From the cell containing the given text, extract its center point as [x, y] coordinate. 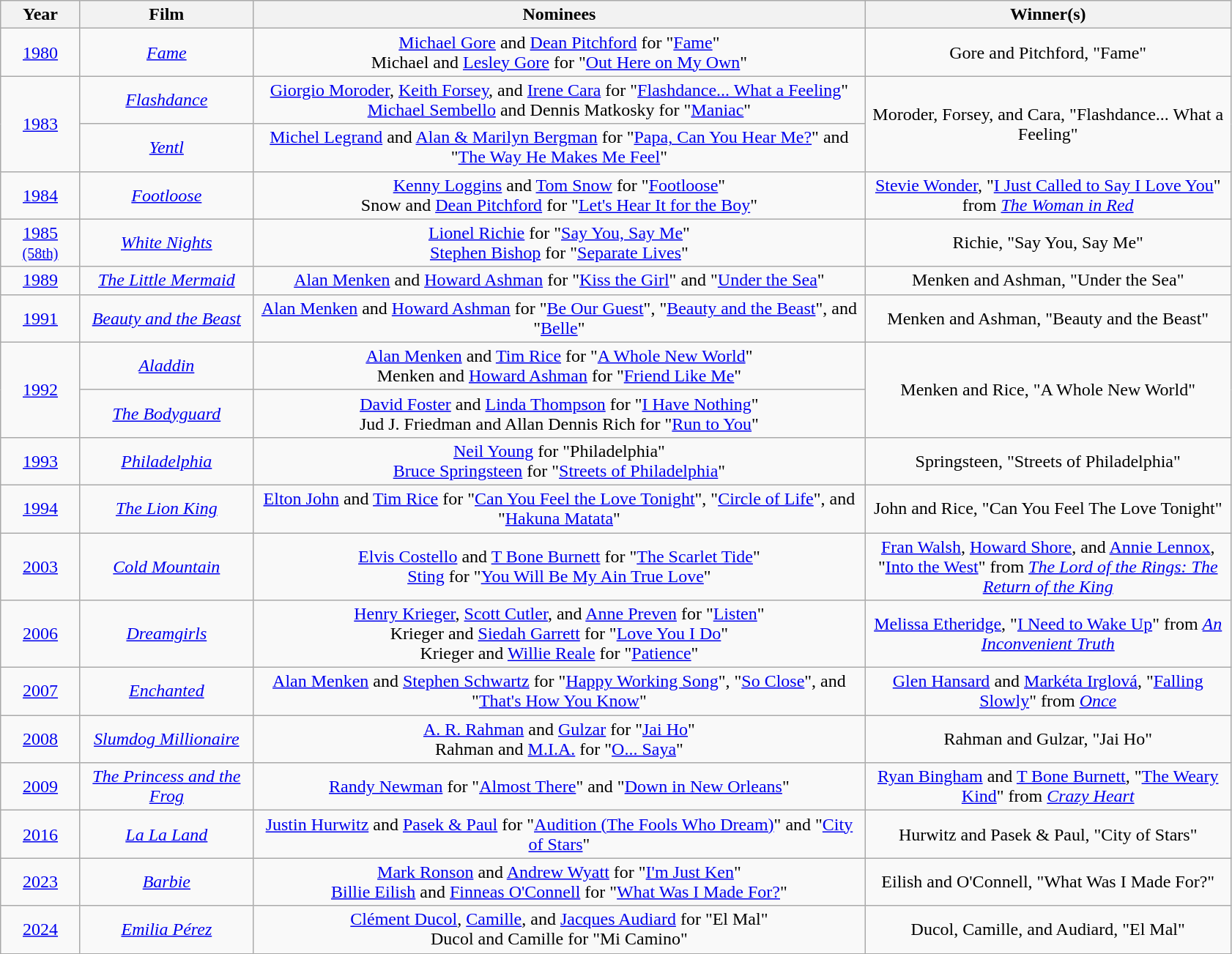
Philadelphia [166, 461]
John and Rice, "Can You Feel The Love Tonight" [1047, 508]
Emilia Pérez [166, 930]
Moroder, Forsey, and Cara, "Flashdance... What a Feeling" [1047, 124]
Yentl [166, 148]
Alan Menken and Howard Ashman for "Kiss the Girl" and "Under the Sea" [559, 280]
Ducol, Camille, and Audiard, "El Mal" [1047, 930]
Enchanted [166, 691]
1989 [41, 280]
Footloose [166, 195]
Henry Krieger, Scott Cutler, and Anne Preven for "Listen"Krieger and Siedah Garrett for "Love You I Do"Krieger and Willie Reale for "Patience" [559, 634]
Melissa Etheridge, "I Need to Wake Up" from An Inconvenient Truth [1047, 634]
Giorgio Moroder, Keith Forsey, and Irene Cara for "Flashdance... What a Feeling"Michael Sembello and Dennis Matkosky for "Maniac" [559, 100]
Justin Hurwitz and Pasek & Paul for "Audition (The Fools Who Dream)" and "City of Stars" [559, 835]
1983 [41, 124]
1984 [41, 195]
Slumdog Millionaire [166, 739]
Randy Newman for "Almost There" and "Down in New Orleans" [559, 786]
Kenny Loggins and Tom Snow for "Footloose"Snow and Dean Pitchford for "Let's Hear It for the Boy" [559, 195]
Film [166, 15]
Aladdin [166, 366]
The Princess and the Frog [166, 786]
The Little Mermaid [166, 280]
Stevie Wonder, "I Just Called to Say I Love You" from The Woman in Red [1047, 195]
1991 [41, 318]
Lionel Richie for "Say You, Say Me"Stephen Bishop for "Separate Lives" [559, 243]
1994 [41, 508]
2007 [41, 691]
2023 [41, 882]
Glen Hansard and Markéta Irglová, "Falling Slowly" from Once [1047, 691]
Mark Ronson and Andrew Wyatt for "I'm Just Ken"Billie Eilish and Finneas O'Connell for "What Was I Made For?" [559, 882]
Menken and Rice, "A Whole New World" [1047, 390]
Flashdance [166, 100]
Menken and Ashman, "Under the Sea" [1047, 280]
Cold Mountain [166, 567]
Fame [166, 53]
1980 [41, 53]
Alan Menken and Howard Ashman for "Be Our Guest", "Beauty and the Beast", and "Belle" [559, 318]
Neil Young for "Philadelphia"Bruce Springsteen for "Streets of Philadelphia" [559, 461]
Winner(s) [1047, 15]
1993 [41, 461]
Rahman and Gulzar, "Jai Ho" [1047, 739]
1992 [41, 390]
Eilish and O'Connell, "What Was I Made For?" [1047, 882]
2008 [41, 739]
Gore and Pitchford, "Fame" [1047, 53]
Michael Gore and Dean Pitchford for "Fame"Michael and Lesley Gore for "Out Here on My Own" [559, 53]
Beauty and the Beast [166, 318]
2024 [41, 930]
Menken and Ashman, "Beauty and the Beast" [1047, 318]
2016 [41, 835]
1985(58th) [41, 243]
2009 [41, 786]
2006 [41, 634]
White Nights [166, 243]
Year [41, 15]
La La Land [166, 835]
Nominees [559, 15]
Ryan Bingham and T Bone Burnett, "The Weary Kind" from Crazy Heart [1047, 786]
Alan Menken and Stephen Schwartz for "Happy Working Song", "So Close", and "That's How You Know" [559, 691]
Dreamgirls [166, 634]
Barbie [166, 882]
David Foster and Linda Thompson for "I Have Nothing"Jud J. Friedman and Allan Dennis Rich for "Run to You" [559, 413]
The Bodyguard [166, 413]
A. R. Rahman and Gulzar for "Jai Ho"Rahman and M.I.A. for "O... Saya" [559, 739]
Elvis Costello and T Bone Burnett for "The Scarlet Tide"Sting for "You Will Be My Ain True Love" [559, 567]
Springsteen, "Streets of Philadelphia" [1047, 461]
Michel Legrand and Alan & Marilyn Bergman for "Papa, Can You Hear Me?" and "The Way He Makes Me Feel" [559, 148]
2003 [41, 567]
Elton John and Tim Rice for "Can You Feel the Love Tonight", "Circle of Life", and "Hakuna Matata" [559, 508]
Richie, "Say You, Say Me" [1047, 243]
Hurwitz and Pasek & Paul, "City of Stars" [1047, 835]
Clément Ducol, Camille, and Jacques Audiard for "El Mal"Ducol and Camille for "Mi Camino" [559, 930]
The Lion King [166, 508]
Alan Menken and Tim Rice for "A Whole New World"Menken and Howard Ashman for "Friend Like Me" [559, 366]
Fran Walsh, Howard Shore, and Annie Lennox, "Into the West" from The Lord of the Rings: The Return of the King [1047, 567]
